Pinpoint the cell where the given text exists, returning its (X, Y) midpoint coordinate. 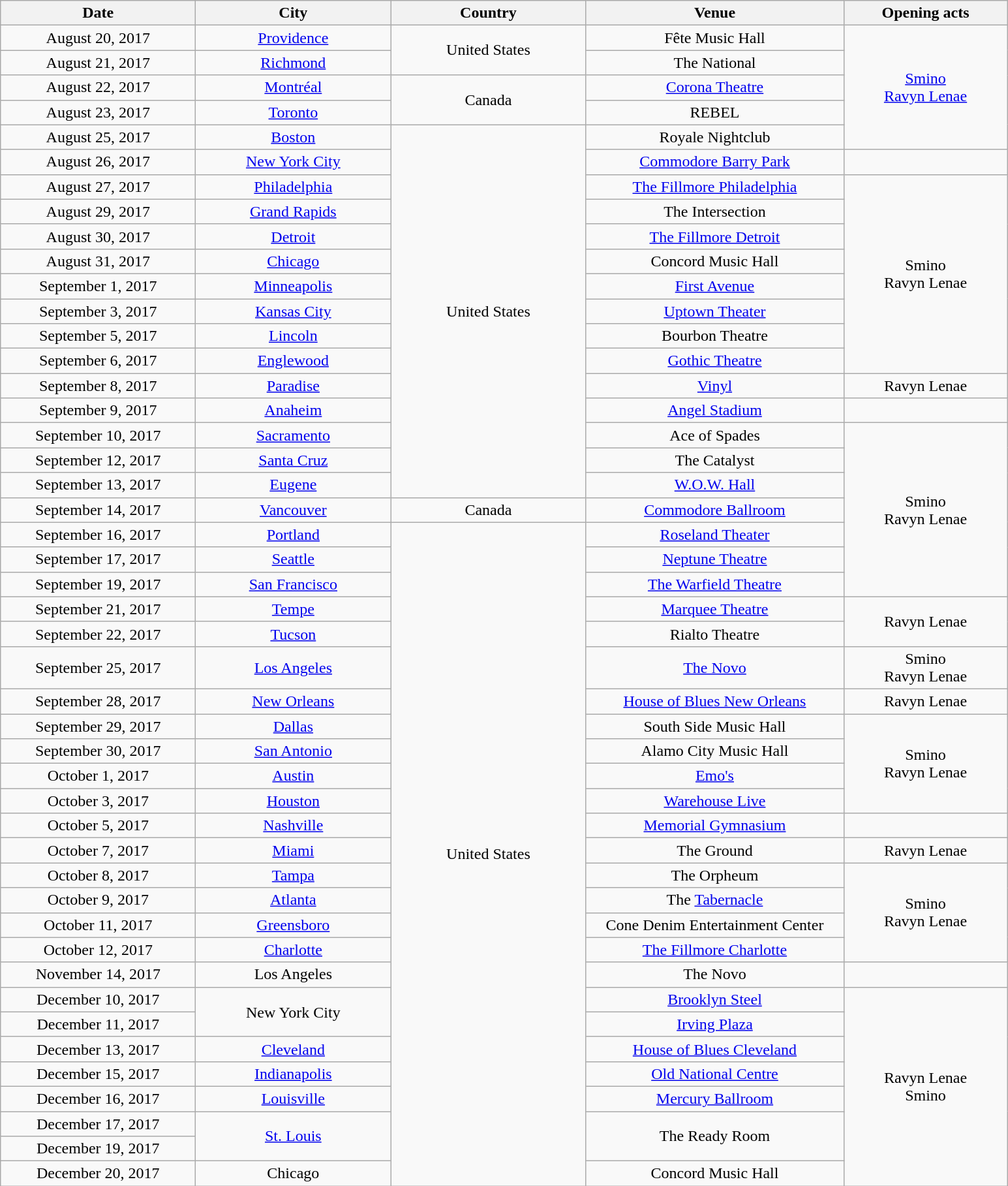
San Francisco (294, 584)
August 29, 2017 (98, 211)
Ravyn LenaeSmino (925, 1086)
October 11, 2017 (98, 925)
Detroit (294, 236)
December 17, 2017 (98, 1123)
The Tabernacle (715, 900)
September 22, 2017 (98, 634)
September 16, 2017 (98, 535)
Vancouver (294, 510)
Sacramento (294, 435)
August 26, 2017 (98, 162)
December 15, 2017 (98, 1074)
Englewood (294, 361)
House of Blues Cleveland (715, 1049)
October 5, 2017 (98, 826)
August 31, 2017 (98, 261)
September 25, 2017 (98, 667)
December 19, 2017 (98, 1149)
Angel Stadium (715, 411)
November 14, 2017 (98, 975)
Seattle (294, 559)
August 20, 2017 (98, 38)
Old National Centre (715, 1074)
Memorial Gymnasium (715, 826)
Tempe (294, 609)
New Orleans (294, 701)
Indianapolis (294, 1074)
Greensboro (294, 925)
Atlanta (294, 900)
Philadelphia (294, 187)
Alamo City Music Hall (715, 751)
December 11, 2017 (98, 1024)
St. Louis (294, 1136)
San Antonio (294, 751)
Tampa (294, 875)
September 9, 2017 (98, 411)
Portland (294, 535)
House of Blues New Orleans (715, 701)
September 12, 2017 (98, 460)
The Fillmore Charlotte (715, 950)
The Catalyst (715, 460)
September 30, 2017 (98, 751)
Ace of Spades (715, 435)
Vinyl (715, 386)
Corona Theatre (715, 87)
The Intersection (715, 211)
September 1, 2017 (98, 286)
August 21, 2017 (98, 63)
Mercury Ballroom (715, 1099)
September 8, 2017 (98, 386)
REBEL (715, 112)
September 14, 2017 (98, 510)
Commodore Barry Park (715, 162)
The Ground (715, 850)
Minneapolis (294, 286)
December 13, 2017 (98, 1049)
City (294, 13)
Marquee Theatre (715, 609)
Roseland Theater (715, 535)
The Fillmore Detroit (715, 236)
Kansas City (294, 311)
Royale Nightclub (715, 137)
Neptune Theatre (715, 559)
October 3, 2017 (98, 801)
October 9, 2017 (98, 900)
August 22, 2017 (98, 87)
September 29, 2017 (98, 726)
Eugene (294, 485)
The Fillmore Philadelphia (715, 187)
August 27, 2017 (98, 187)
Rialto Theatre (715, 634)
Brooklyn Steel (715, 999)
Montréal (294, 87)
The National (715, 63)
Richmond (294, 63)
Grand Rapids (294, 211)
Santa Cruz (294, 460)
Nashville (294, 826)
Opening acts (925, 13)
October 1, 2017 (98, 776)
August 23, 2017 (98, 112)
August 25, 2017 (98, 137)
August 30, 2017 (98, 236)
September 21, 2017 (98, 609)
South Side Music Hall (715, 726)
Cone Denim Entertainment Center (715, 925)
Miami (294, 850)
October 8, 2017 (98, 875)
October 7, 2017 (98, 850)
Boston (294, 137)
Emo's (715, 776)
September 13, 2017 (98, 485)
The Orpheum (715, 875)
September 6, 2017 (98, 361)
Anaheim (294, 411)
Dallas (294, 726)
Toronto (294, 112)
Lincoln (294, 336)
The Ready Room (715, 1136)
Bourbon Theatre (715, 336)
Irving Plaza (715, 1024)
September 10, 2017 (98, 435)
September 5, 2017 (98, 336)
September 3, 2017 (98, 311)
First Avenue (715, 286)
Warehouse Live (715, 801)
September 17, 2017 (98, 559)
September 28, 2017 (98, 701)
W.O.W. Hall (715, 485)
Austin (294, 776)
Louisville (294, 1099)
Tucson (294, 634)
September 19, 2017 (98, 584)
December 10, 2017 (98, 999)
Cleveland (294, 1049)
Charlotte (294, 950)
Fête Music Hall (715, 38)
December 16, 2017 (98, 1099)
October 12, 2017 (98, 950)
Venue (715, 13)
The Warfield Theatre (715, 584)
Commodore Ballroom (715, 510)
Gothic Theatre (715, 361)
Paradise (294, 386)
Uptown Theater (715, 311)
Houston (294, 801)
Date (98, 13)
December 20, 2017 (98, 1174)
Country (488, 13)
Providence (294, 38)
